Scan for the cell matching the given text and deliver its [X, Y] coordinate at center. 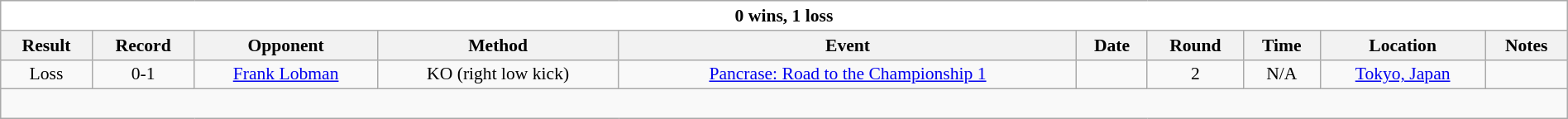
KO (right low kick) [498, 74]
Date [1111, 45]
Event [848, 45]
Location [1403, 45]
0-1 [143, 74]
Time [1282, 45]
Result [46, 45]
Loss [46, 74]
Round [1195, 45]
N/A [1282, 74]
0 wins, 1 loss [784, 16]
Record [143, 45]
Frank Lobman [286, 74]
Notes [1527, 45]
Method [498, 45]
Tokyo, Japan [1403, 74]
Opponent [286, 45]
Pancrase: Road to the Championship 1 [848, 74]
2 [1195, 74]
